Provide the (X, Y) coordinate of the cell's center where the given text is located.  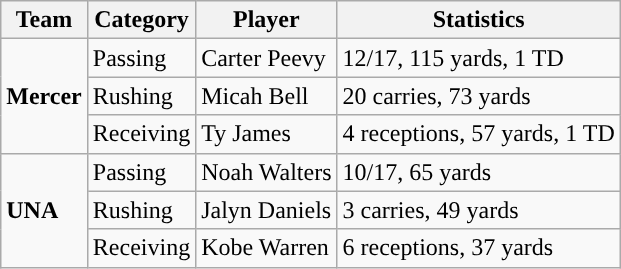
Ty James (266, 134)
Noah Walters (266, 172)
Kobe Warren (266, 248)
Statistics (478, 20)
Carter Peevy (266, 58)
12/17, 115 yards, 1 TD (478, 58)
6 receptions, 37 yards (478, 248)
3 carries, 49 yards (478, 210)
10/17, 65 yards (478, 172)
UNA (44, 210)
Team (44, 20)
Category (141, 20)
Player (266, 20)
4 receptions, 57 yards, 1 TD (478, 134)
Mercer (44, 96)
20 carries, 73 yards (478, 96)
Jalyn Daniels (266, 210)
Micah Bell (266, 96)
